From the cell containing the given text, extract its center point as [x, y] coordinate. 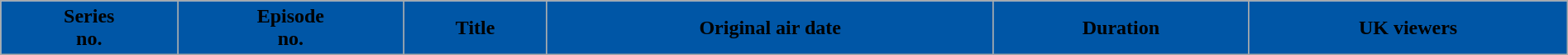
UK viewers [1408, 28]
Duration [1121, 28]
Original air date [770, 28]
Title [475, 28]
Episodeno. [291, 28]
Seriesno. [89, 28]
